Search for the cell housing the specified text and yield its [x, y] center coordinate. 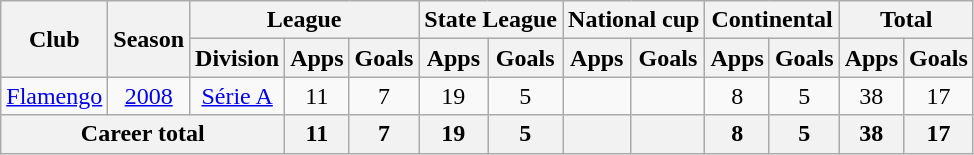
Club [54, 39]
Série A [238, 96]
League [304, 20]
Season [149, 39]
Career total [143, 134]
National cup [634, 20]
Continental [772, 20]
Flamengo [54, 96]
State League [491, 20]
2008 [149, 96]
Division [238, 58]
Total [906, 20]
